Pinpoint the cell where the given text exists, returning its (x, y) midpoint coordinate. 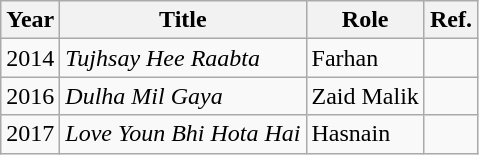
Dulha Mil Gaya (183, 96)
2014 (30, 58)
Love Youn Bhi Hota Hai (183, 134)
Role (365, 20)
Tujhsay Hee Raabta (183, 58)
Farhan (365, 58)
Hasnain (365, 134)
2017 (30, 134)
Title (183, 20)
Zaid Malik (365, 96)
2016 (30, 96)
Ref. (450, 20)
Year (30, 20)
